Return (X, Y) of the center of cell containing provided text 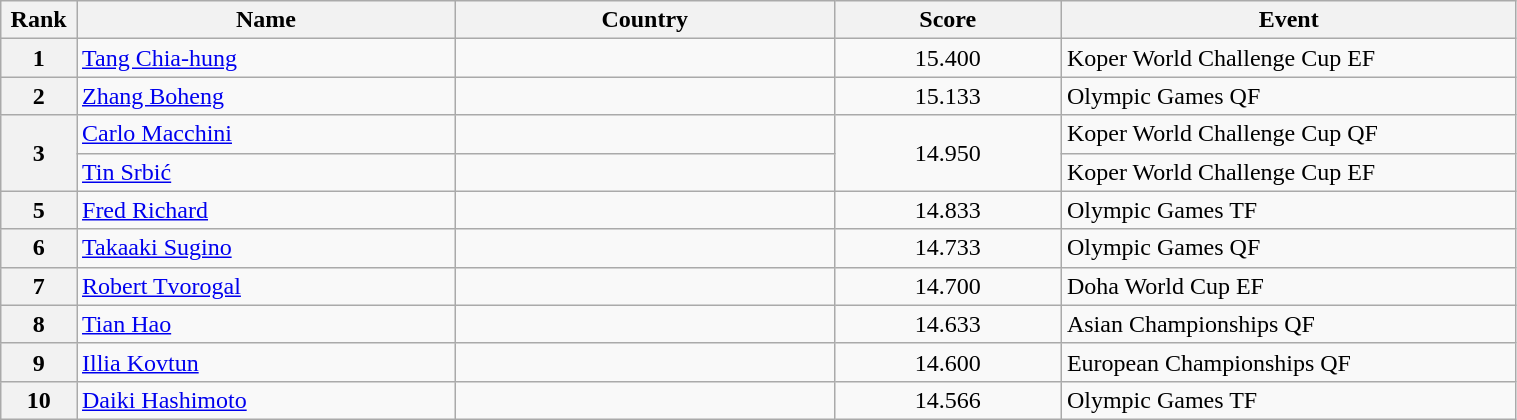
Asian Championships QF (1288, 324)
14.833 (948, 210)
Koper World Challenge Cup QF (1288, 134)
Rank (39, 20)
Tang Chia-hung (266, 58)
6 (39, 248)
Daiki Hashimoto (266, 400)
2 (39, 96)
Event (1288, 20)
Tian Hao (266, 324)
14.633 (948, 324)
Robert Tvorogal (266, 286)
Illia Kovtun (266, 362)
Tin Srbić (266, 172)
Country (644, 20)
Name (266, 20)
10 (39, 400)
Score (948, 20)
8 (39, 324)
9 (39, 362)
Doha World Cup EF (1288, 286)
1 (39, 58)
14.733 (948, 248)
European Championships QF (1288, 362)
3 (39, 153)
14.566 (948, 400)
Fred Richard (266, 210)
14.950 (948, 153)
Carlo Macchini (266, 134)
5 (39, 210)
15.133 (948, 96)
Zhang Boheng (266, 96)
Takaaki Sugino (266, 248)
14.700 (948, 286)
14.600 (948, 362)
7 (39, 286)
15.400 (948, 58)
